From the cell containing the given text, extract its center point as (X, Y) coordinate. 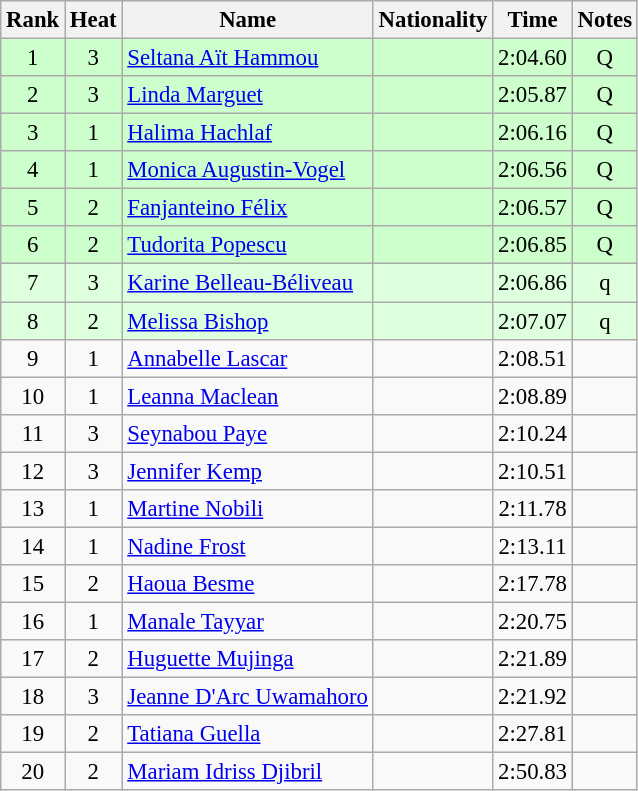
Melissa Bishop (248, 321)
2:50.83 (533, 772)
2:13.11 (533, 546)
2:27.81 (533, 734)
Seynabou Paye (248, 433)
9 (33, 358)
2:06.85 (533, 245)
Martine Nobili (248, 509)
17 (33, 659)
Nationality (432, 20)
2:06.16 (533, 133)
Jennifer Kemp (248, 471)
2:21.89 (533, 659)
Rank (33, 20)
2:10.51 (533, 471)
4 (33, 170)
Karine Belleau-Béliveau (248, 283)
20 (33, 772)
Fanjanteino Félix (248, 208)
Linda Marguet (248, 95)
13 (33, 509)
Time (533, 20)
Manale Tayyar (248, 621)
Haoua Besme (248, 584)
19 (33, 734)
5 (33, 208)
Leanna Maclean (248, 396)
Nadine Frost (248, 546)
10 (33, 396)
12 (33, 471)
11 (33, 433)
18 (33, 697)
2:07.07 (533, 321)
2:06.57 (533, 208)
7 (33, 283)
2:05.87 (533, 95)
2:20.75 (533, 621)
2:21.92 (533, 697)
2:08.89 (533, 396)
Tatiana Guella (248, 734)
2:11.78 (533, 509)
6 (33, 245)
2:17.78 (533, 584)
8 (33, 321)
2:06.56 (533, 170)
Heat (94, 20)
Tudorita Popescu (248, 245)
Notes (604, 20)
Annabelle Lascar (248, 358)
Name (248, 20)
2:10.24 (533, 433)
16 (33, 621)
14 (33, 546)
15 (33, 584)
Monica Augustin-Vogel (248, 170)
Huguette Mujinga (248, 659)
Mariam Idriss Djibril (248, 772)
2:08.51 (533, 358)
Jeanne D'Arc Uwamahoro (248, 697)
2:06.86 (533, 283)
Halima Hachlaf (248, 133)
Seltana Aït Hammou (248, 58)
2:04.60 (533, 58)
